Capture the cell that displays the provided text and extract its [X, Y] central coordinate. 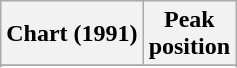
Chart (1991) [72, 34]
Peakposition [189, 34]
